Provide the (x, y) coordinate of the cell's center where the given text is located.  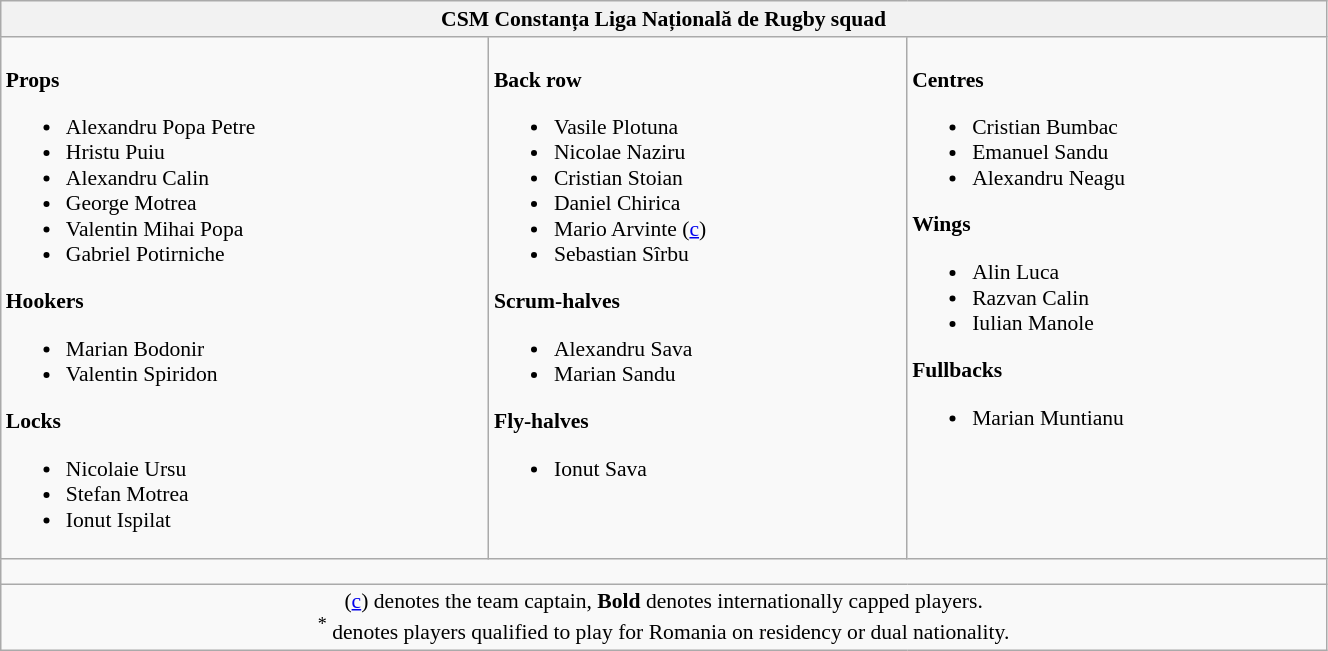
CSM Constanța Liga Națională de Rugby squad (664, 19)
Centres Cristian Bumbac Emanuel Sandu Alexandru NeaguWings Alin Luca Razvan Calin Iulian ManoleFullbacks Marian Muntianu (1116, 298)
